From the cell containing the given text, extract its center point as (X, Y) coordinate. 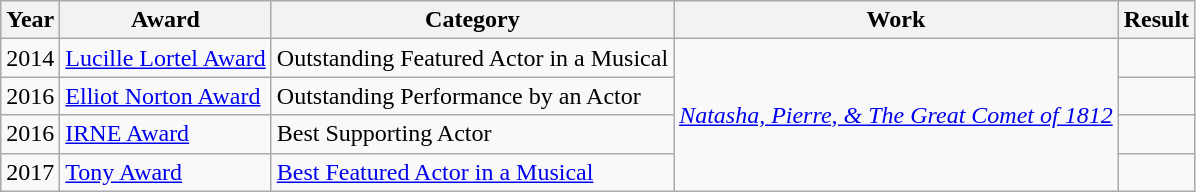
2017 (30, 172)
Work (896, 20)
Best Featured Actor in a Musical (472, 172)
IRNE Award (166, 134)
Lucille Lortel Award (166, 58)
Outstanding Performance by an Actor (472, 96)
Result (1156, 20)
Category (472, 20)
Elliot Norton Award (166, 96)
Tony Award (166, 172)
Natasha, Pierre, & The Great Comet of 1812 (896, 115)
Award (166, 20)
2014 (30, 58)
Outstanding Featured Actor in a Musical (472, 58)
Best Supporting Actor (472, 134)
Year (30, 20)
